Scan for the cell matching the given text and deliver its (x, y) coordinate at center. 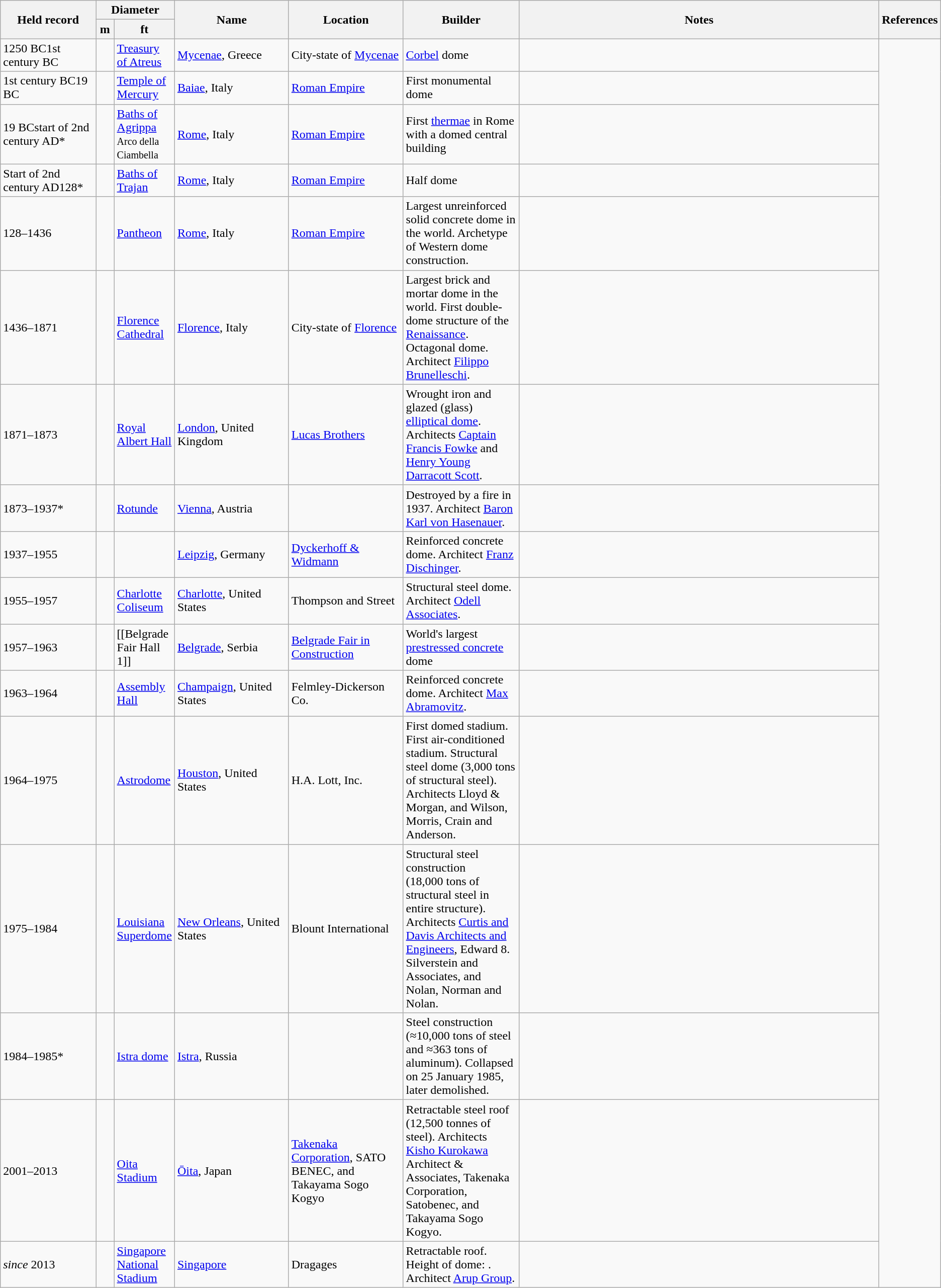
1964–1975 (48, 781)
1937–1955 (48, 554)
1963–1964 (48, 694)
Treasury of Atreus (144, 55)
Corbel dome (461, 55)
Retractable roof. Height of dome: . Architect Arup Group. (461, 1264)
H.A. Lott, Inc. (346, 781)
1955–1957 (48, 600)
Charlotte, United States (231, 600)
Vienna, Austria (231, 508)
Felmley-Dickerson Co. (346, 694)
New Orleans, United States (231, 928)
Dyckerhoff & Widmann (346, 554)
Diameter (136, 10)
Charlotte Coliseum (144, 600)
Champaign, United States (231, 694)
Florence Cathedral (144, 327)
World's largest prestressed concrete dome (461, 647)
Leipzig, Germany (231, 554)
Blount International (346, 928)
Belgrade Fair in Construction (346, 647)
1st century BC19 BC (48, 88)
Builder (461, 20)
Notes (699, 20)
Royal Albert Hall (144, 435)
Takenaka Corporation, SATO BENEC, and Takayama Sogo Kogyo (346, 1171)
Reinforced concrete dome. Architect Max Abramovitz. (461, 694)
Largest brick and mortar dome in the world. First double-dome structure of the Renaissance. Octagonal dome. Architect Filippo Brunelleschi. (461, 327)
Mycenae, Greece (231, 55)
Istra, Russia (231, 1056)
Singapore (231, 1264)
Pantheon (144, 233)
Florence, Italy (231, 327)
Oita Stadium (144, 1171)
Reinforced concrete dome. Architect Franz Dischinger. (461, 554)
1871–1873 (48, 435)
1957–1963 (48, 647)
Houston, United States (231, 781)
Destroyed by a fire in 1937. Architect Baron Karl von Hasenauer. (461, 508)
Singapore National Stadium (144, 1264)
Rotunde (144, 508)
Baiae, Italy (231, 88)
References (910, 20)
Louisiana Superdome (144, 928)
Structural steel dome. Architect Odell Associates. (461, 600)
1436–1871 (48, 327)
1250 BC1st century BC (48, 55)
Istra dome (144, 1056)
Thompson and Street (346, 600)
m (105, 29)
Temple of Mercury (144, 88)
First thermae in Rome with a domed central building (461, 134)
London, United Kingdom (231, 435)
Baths of Trajan (144, 180)
Lucas Brothers (346, 435)
ft (144, 29)
Name (231, 20)
Baths of AgrippaArco della Ciambella (144, 134)
128–1436 (48, 233)
1873–1937* (48, 508)
Wrought iron and glazed (glass) elliptical dome. Architects Captain Francis Fowke and Henry Young Darracott Scott. (461, 435)
Held record (48, 20)
since 2013 (48, 1264)
1984–1985* (48, 1056)
Location (346, 20)
Assembly Hall (144, 694)
City-state of Florence (346, 327)
City-state of Mycenae (346, 55)
Dragages (346, 1264)
1975–1984 (48, 928)
19 BCstart of 2nd century AD* (48, 134)
Steel construction (≈10,000 tons of steel and ≈363 tons of aluminum). Collapsed on 25 January 1985, later demolished. (461, 1056)
Ōita, Japan (231, 1171)
Largest unreinforced solid concrete dome in the world. Archetype of Western dome construction. (461, 233)
Belgrade, Serbia (231, 647)
Astrodome (144, 781)
2001–2013 (48, 1171)
Start of 2nd century AD128* (48, 180)
[[Belgrade Fair Hall 1]] (144, 647)
Half dome (461, 180)
First monumental dome (461, 88)
